Find where the given text appears and provide that cell's center as [x, y] coordinate. 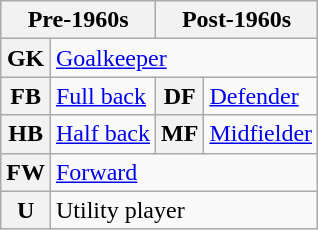
FW [26, 172]
Defender [261, 96]
Pre-1960s [78, 20]
MF [180, 134]
Utility player [184, 210]
GK [26, 58]
Goalkeeper [184, 58]
Half back [102, 134]
FB [26, 96]
Forward [184, 172]
DF [180, 96]
Post-1960s [237, 20]
U [26, 210]
Midfielder [261, 134]
Full back [102, 96]
HB [26, 134]
